Return the (x, y) coordinate for the center point of the cell that contains the specified text.  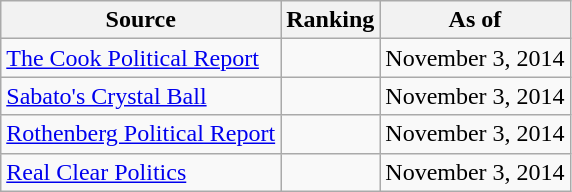
Sabato's Crystal Ball (141, 96)
Source (141, 20)
Rothenberg Political Report (141, 134)
Real Clear Politics (141, 172)
Ranking (330, 20)
The Cook Political Report (141, 58)
As of (475, 20)
